Locate the cell with the specified text and output its [x, y] center coordinate. 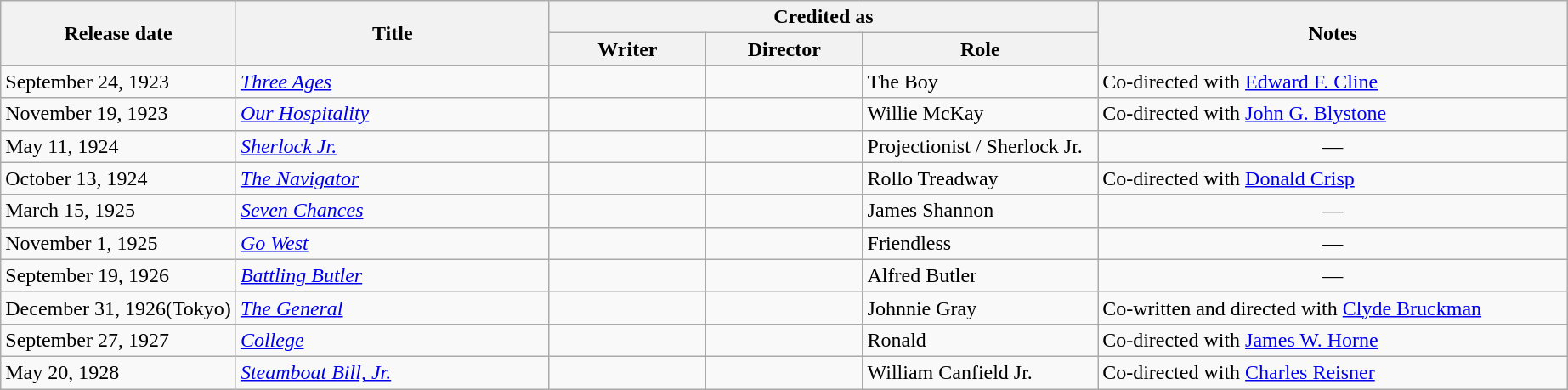
December 31, 1926(Tokyo) [119, 308]
May 11, 1924 [119, 146]
September 27, 1927 [119, 340]
Johnnie Gray [981, 308]
October 13, 1924 [119, 178]
James Shannon [981, 211]
College [393, 340]
Alfred Butler [981, 275]
Credited as [823, 17]
September 24, 1923 [119, 82]
Director [784, 49]
Co-directed with Donald Crisp [1333, 178]
William Canfield Jr. [981, 372]
Go West [393, 243]
Co-directed with Charles Reisner [1333, 372]
Title [393, 33]
Projectionist / Sherlock Jr. [981, 146]
Battling Butler [393, 275]
Our Hospitality [393, 114]
Writer [627, 49]
Notes [1333, 33]
Sherlock Jr. [393, 146]
The Navigator [393, 178]
Three Ages [393, 82]
Ronald [981, 340]
Co-directed with James W. Horne [1333, 340]
Rollo Treadway [981, 178]
The General [393, 308]
Co-directed with Edward F. Cline [1333, 82]
Friendless [981, 243]
Steamboat Bill, Jr. [393, 372]
The Boy [981, 82]
September 19, 1926 [119, 275]
Co-written and directed with Clyde Bruckman [1333, 308]
Role [981, 49]
May 20, 1928 [119, 372]
Seven Chances [393, 211]
November 1, 1925 [119, 243]
March 15, 1925 [119, 211]
November 19, 1923 [119, 114]
Co-directed with John G. Blystone [1333, 114]
Willie McKay [981, 114]
Release date [119, 33]
